Determine the (x, y) coordinate at the center of the cell enclosing the given text.  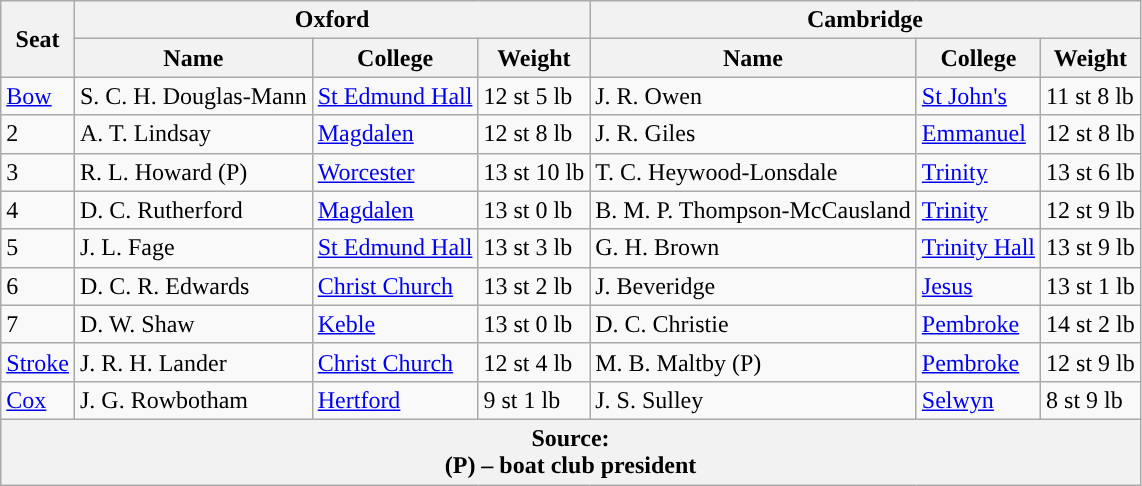
Trinity Hall (978, 248)
Source:(P) – boat club president (571, 452)
11 st 8 lb (1091, 96)
8 st 9 lb (1091, 400)
13 st 9 lb (1091, 248)
3 (38, 172)
12 st 4 lb (534, 362)
13 st 2 lb (534, 286)
J. S. Sulley (754, 400)
J. R. H. Lander (193, 362)
J. L. Fage (193, 248)
J. R. Giles (754, 134)
A. T. Lindsay (193, 134)
Hertford (395, 400)
Cambridge (866, 20)
Selwyn (978, 400)
B. M. P. Thompson-McCausland (754, 210)
14 st 2 lb (1091, 324)
13 st 3 lb (534, 248)
St John's (978, 96)
13 st 6 lb (1091, 172)
D. C. Rutherford (193, 210)
D. C. Christie (754, 324)
J. G. Rowbotham (193, 400)
6 (38, 286)
Oxford (332, 20)
4 (38, 210)
G. H. Brown (754, 248)
R. L. Howard (P) (193, 172)
T. C. Heywood-Lonsdale (754, 172)
J. R. Owen (754, 96)
Stroke (38, 362)
S. C. H. Douglas-Mann (193, 96)
Cox (38, 400)
12 st 5 lb (534, 96)
5 (38, 248)
M. B. Maltby (P) (754, 362)
9 st 1 lb (534, 400)
Jesus (978, 286)
Keble (395, 324)
Bow (38, 96)
J. Beveridge (754, 286)
Worcester (395, 172)
7 (38, 324)
2 (38, 134)
D. W. Shaw (193, 324)
13 st 10 lb (534, 172)
13 st 1 lb (1091, 286)
D. C. R. Edwards (193, 286)
Emmanuel (978, 134)
Seat (38, 39)
